Find where the given text appears and provide that cell's center as (X, Y) coordinate. 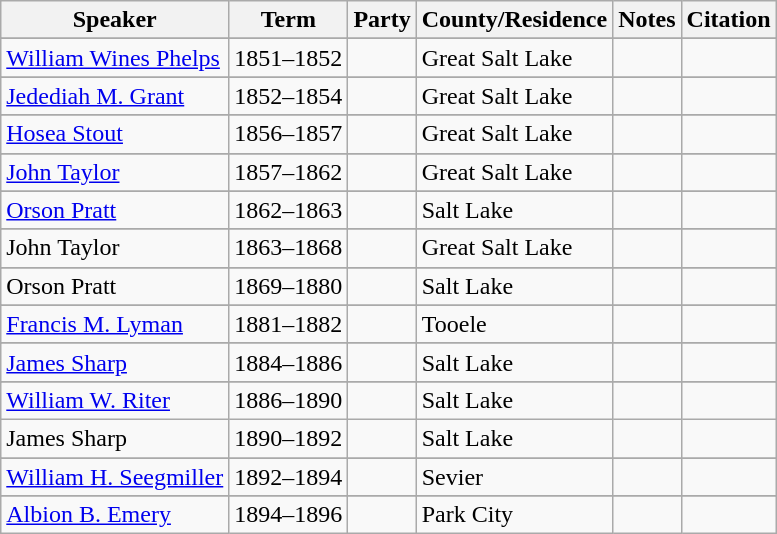
Speaker (115, 20)
Hosea Stout (115, 134)
1852–1854 (288, 96)
1862–1863 (288, 210)
1857–1862 (288, 172)
William Wines Phelps (115, 58)
1881–1882 (288, 324)
County/Residence (514, 20)
1869–1880 (288, 286)
Tooele (514, 324)
Park City (514, 515)
1884–1886 (288, 362)
Term (288, 20)
Albion B. Emery (115, 515)
1856–1857 (288, 134)
William W. Riter (115, 400)
1851–1852 (288, 58)
Francis M. Lyman (115, 324)
William H. Seegmiller (115, 477)
Sevier (514, 477)
1886–1890 (288, 400)
Jedediah M. Grant (115, 96)
1890–1892 (288, 438)
1892–1894 (288, 477)
Citation (728, 20)
Party (382, 20)
1894–1896 (288, 515)
1863–1868 (288, 248)
Notes (647, 20)
